Identify which cell holds the provided text, then report its [x, y] central coordinate. 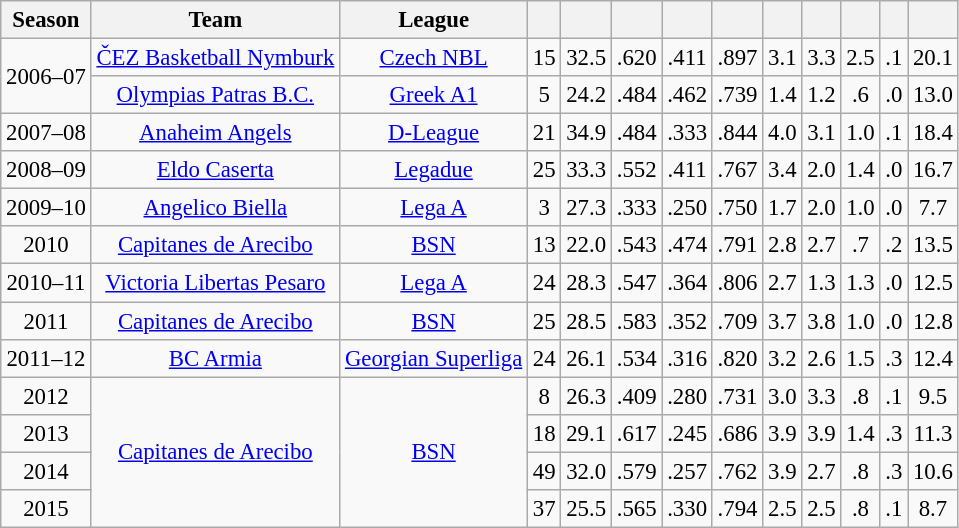
.897 [737, 58]
.534 [636, 358]
.250 [687, 208]
8.7 [933, 509]
3.4 [782, 170]
.6 [860, 95]
.806 [737, 283]
33.3 [586, 170]
16.7 [933, 170]
2014 [46, 471]
2008–09 [46, 170]
D-League [434, 133]
2.8 [782, 245]
.709 [737, 321]
2011 [46, 321]
9.5 [933, 396]
2012 [46, 396]
.462 [687, 95]
BC Armia [216, 358]
.352 [687, 321]
Czech NBL [434, 58]
1.7 [782, 208]
.565 [636, 509]
3.0 [782, 396]
37 [544, 509]
2009–10 [46, 208]
32.5 [586, 58]
.617 [636, 433]
.794 [737, 509]
2010 [46, 245]
28.3 [586, 283]
.767 [737, 170]
11.3 [933, 433]
27.3 [586, 208]
.245 [687, 433]
.7 [860, 245]
29.1 [586, 433]
7.7 [933, 208]
.791 [737, 245]
2.6 [822, 358]
18.4 [933, 133]
32.0 [586, 471]
Season [46, 20]
1.2 [822, 95]
.280 [687, 396]
2010–11 [46, 283]
13.5 [933, 245]
22.0 [586, 245]
12.5 [933, 283]
3.2 [782, 358]
4.0 [782, 133]
.739 [737, 95]
20.1 [933, 58]
.731 [737, 396]
28.5 [586, 321]
2013 [46, 433]
34.9 [586, 133]
.409 [636, 396]
5 [544, 95]
13.0 [933, 95]
Eldo Caserta [216, 170]
26.3 [586, 396]
2006–07 [46, 76]
.762 [737, 471]
Anaheim Angels [216, 133]
2007–08 [46, 133]
League [434, 20]
.620 [636, 58]
.844 [737, 133]
.316 [687, 358]
.750 [737, 208]
1.5 [860, 358]
24.2 [586, 95]
2011–12 [46, 358]
.330 [687, 509]
2015 [46, 509]
15 [544, 58]
25.5 [586, 509]
.257 [687, 471]
.364 [687, 283]
.583 [636, 321]
ČEZ Basketball Nymburk [216, 58]
49 [544, 471]
Greek A1 [434, 95]
.579 [636, 471]
.552 [636, 170]
.543 [636, 245]
3.7 [782, 321]
12.4 [933, 358]
3 [544, 208]
.474 [687, 245]
Team [216, 20]
Olympias Patras B.C. [216, 95]
13 [544, 245]
.820 [737, 358]
Georgian Superliga [434, 358]
10.6 [933, 471]
26.1 [586, 358]
18 [544, 433]
Angelico Biella [216, 208]
.547 [636, 283]
8 [544, 396]
Victoria Libertas Pesaro [216, 283]
3.8 [822, 321]
.2 [894, 245]
12.8 [933, 321]
21 [544, 133]
Legadue [434, 170]
.686 [737, 433]
